For the text-containing cell, return its midpoint in (X, Y) coordinate format. 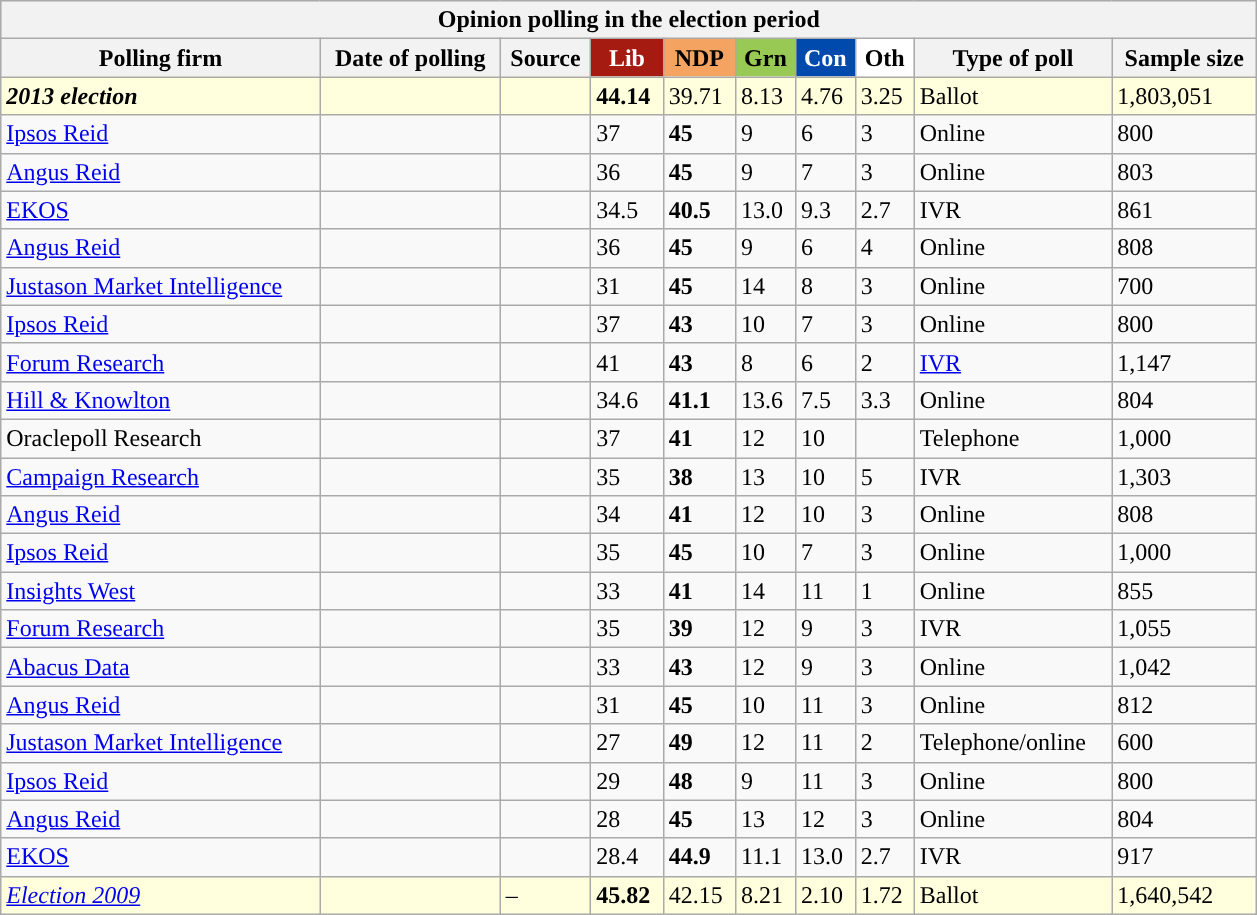
861 (1184, 210)
9.3 (825, 210)
1,803,051 (1184, 96)
48 (699, 781)
Source (545, 58)
1,147 (1184, 362)
Lib (627, 58)
39.71 (699, 96)
44.9 (699, 857)
34.6 (627, 400)
13.6 (766, 400)
45.82 (627, 895)
Campaign Research (160, 477)
1,042 (1184, 667)
NDP (699, 58)
Abacus Data (160, 667)
812 (1184, 705)
8.13 (766, 96)
28.4 (627, 857)
600 (1184, 743)
Hill & Knowlton (160, 400)
1,055 (1184, 629)
Grn (766, 58)
Election 2009 (160, 895)
7.5 (825, 400)
39 (699, 629)
34.5 (627, 210)
Sample size (1184, 58)
5 (884, 477)
Opinion polling in the election period (629, 20)
34 (627, 515)
41.1 (699, 400)
4 (884, 248)
29 (627, 781)
11.1 (766, 857)
1,640,542 (1184, 895)
Oth (884, 58)
3.25 (884, 96)
855 (1184, 591)
3.3 (884, 400)
Oraclepoll Research (160, 438)
40.5 (699, 210)
Type of poll (1012, 58)
Telephone/online (1012, 743)
1,303 (1184, 477)
– (545, 895)
803 (1184, 172)
Con (825, 58)
4.76 (825, 96)
49 (699, 743)
2013 election (160, 96)
2.10 (825, 895)
917 (1184, 857)
Insights West (160, 591)
Date of polling (410, 58)
8.21 (766, 895)
42.15 (699, 895)
38 (699, 477)
Telephone (1012, 438)
1.72 (884, 895)
700 (1184, 286)
44.14 (627, 96)
Polling firm (160, 58)
27 (627, 743)
1 (884, 591)
28 (627, 819)
